For the text-containing cell, return its midpoint in (X, Y) coordinate format. 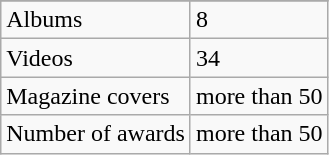
Magazine covers (96, 96)
34 (259, 58)
8 (259, 20)
Number of awards (96, 134)
Videos (96, 58)
Albums (96, 20)
